Determine the [X, Y] coordinate at the center of the cell enclosing the given text.  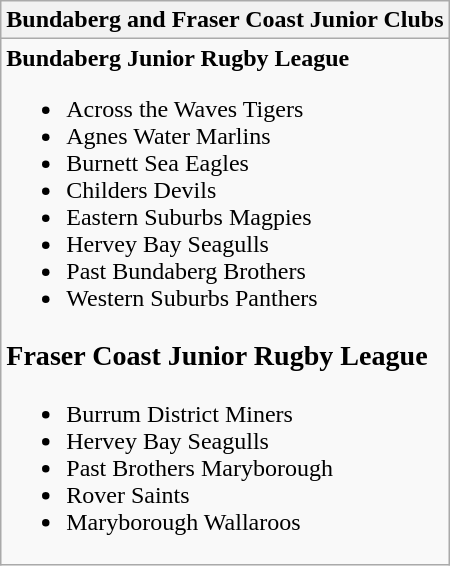
Bundaberg and Fraser Coast Junior Clubs [225, 20]
